For the text-containing cell, return its midpoint in [X, Y] coordinate format. 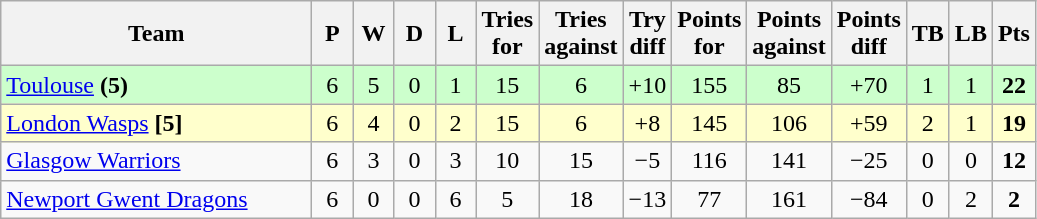
Tries against [581, 34]
LB [970, 34]
145 [710, 123]
77 [710, 199]
116 [710, 161]
+70 [868, 85]
−13 [648, 199]
Points diff [868, 34]
L [456, 34]
Points for [710, 34]
155 [710, 85]
Toulouse (5) [156, 85]
19 [1014, 123]
Team [156, 34]
Pts [1014, 34]
−25 [868, 161]
London Wasps [5] [156, 123]
−84 [868, 199]
P [332, 34]
Glasgow Warriors [156, 161]
Newport Gwent Dragons [156, 199]
Try diff [648, 34]
Tries for [508, 34]
+8 [648, 123]
+10 [648, 85]
22 [1014, 85]
Points against [789, 34]
4 [374, 123]
−5 [648, 161]
161 [789, 199]
12 [1014, 161]
10 [508, 161]
D [414, 34]
106 [789, 123]
85 [789, 85]
18 [581, 199]
141 [789, 161]
W [374, 34]
TB [928, 34]
+59 [868, 123]
